Provide the (x, y) coordinate of the cell's center where the given text is located.  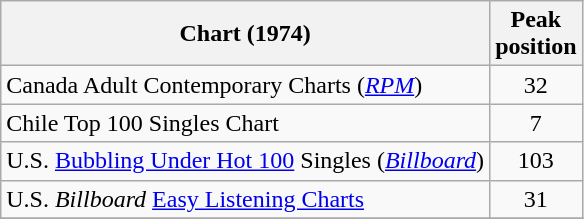
32 (536, 85)
U.S. Billboard Easy Listening Charts (246, 199)
Canada Adult Contemporary Charts (RPM) (246, 85)
103 (536, 161)
7 (536, 123)
Chart (1974) (246, 34)
U.S. Bubbling Under Hot 100 Singles (Billboard) (246, 161)
Peakposition (536, 34)
Chile Top 100 Singles Chart (246, 123)
31 (536, 199)
